Pinpoint the cell where the given text exists, returning its [X, Y] midpoint coordinate. 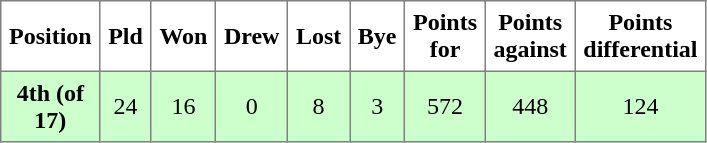
124 [640, 106]
4th (of 17) [50, 106]
Pld [126, 36]
Points against [530, 36]
16 [184, 106]
3 [378, 106]
Lost [319, 36]
572 [446, 106]
Points for [446, 36]
Position [50, 36]
8 [319, 106]
24 [126, 106]
Bye [378, 36]
448 [530, 106]
0 [252, 106]
Drew [252, 36]
Won [184, 36]
Points differential [640, 36]
